Search for the cell housing the specified text and yield its (x, y) center coordinate. 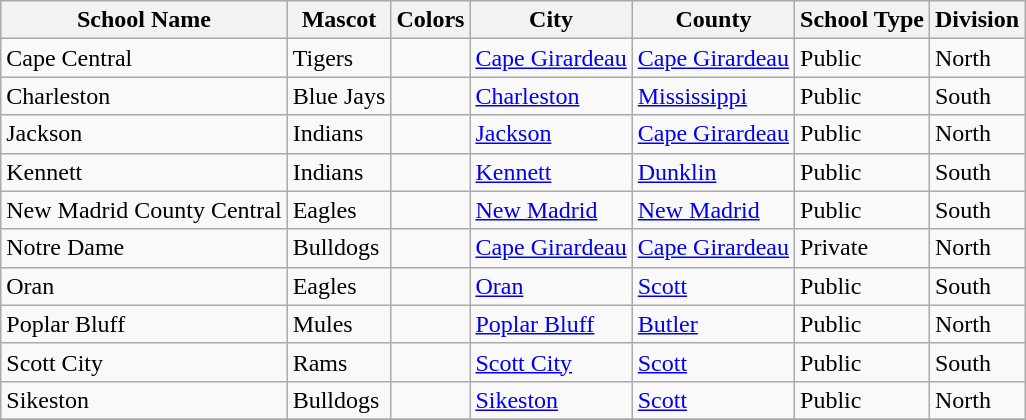
County (713, 20)
School Type (862, 20)
Butler (713, 324)
Rams (339, 362)
Division (976, 20)
Dunklin (713, 172)
Mules (339, 324)
New Madrid County Central (144, 210)
Mississippi (713, 96)
Blue Jays (339, 96)
Mascot (339, 20)
Notre Dame (144, 248)
Colors (430, 20)
School Name (144, 20)
City (551, 20)
Tigers (339, 58)
Cape Central (144, 58)
Private (862, 248)
